Locate the cell with the specified text and output its (x, y) center coordinate. 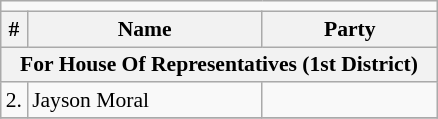
# (14, 29)
For House Of Representatives (1st District) (220, 65)
2. (14, 101)
Name (144, 29)
Party (350, 29)
Jayson Moral (144, 101)
